Pinpoint the cell where the given text exists, returning its [X, Y] midpoint coordinate. 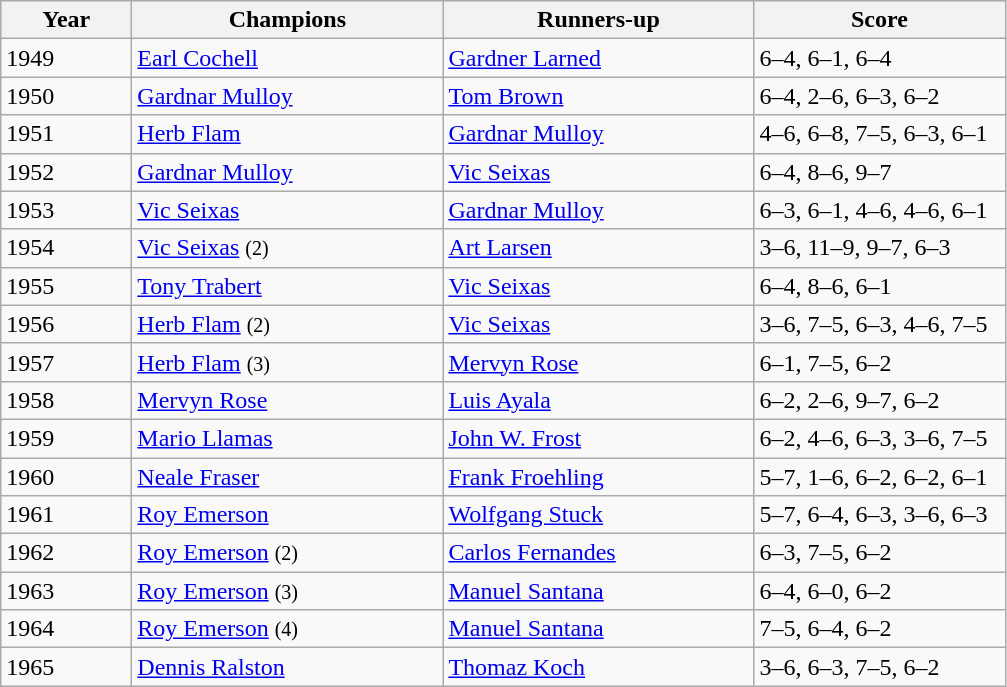
6–4, 8–6, 6–1 [880, 286]
6–4, 6–0, 6–2 [880, 591]
3–6, 6–3, 7–5, 6–2 [880, 667]
6–1, 7–5, 6–2 [880, 362]
6–4, 8–6, 9–7 [880, 172]
Herb Flam [288, 134]
Art Larsen [598, 248]
Luis Ayala [598, 400]
6–3, 6–1, 4–6, 4–6, 6–1 [880, 210]
Year [66, 20]
1953 [66, 210]
6–2, 2–6, 9–7, 6–2 [880, 400]
Thomaz Koch [598, 667]
Neale Fraser [288, 477]
1959 [66, 438]
Herb Flam (3) [288, 362]
Runners-up [598, 20]
1964 [66, 629]
5–7, 1–6, 6–2, 6–2, 6–1 [880, 477]
1957 [66, 362]
Wolfgang Stuck [598, 515]
Earl Cochell [288, 58]
Roy Emerson (3) [288, 591]
5–7, 6–4, 6–3, 3–6, 6–3 [880, 515]
1952 [66, 172]
1963 [66, 591]
1958 [66, 400]
Gardner Larned [598, 58]
6–2, 4–6, 6–3, 3–6, 7–5 [880, 438]
Score [880, 20]
3–6, 7–5, 6–3, 4–6, 7–5 [880, 324]
3–6, 11–9, 9–7, 6–3 [880, 248]
Champions [288, 20]
Tony Trabert [288, 286]
Carlos Fernandes [598, 553]
John W. Frost [598, 438]
Frank Froehling [598, 477]
1949 [66, 58]
1951 [66, 134]
Mario Llamas [288, 438]
Roy Emerson (4) [288, 629]
6–4, 2–6, 6–3, 6–2 [880, 96]
1956 [66, 324]
1960 [66, 477]
6–3, 7–5, 6–2 [880, 553]
7–5, 6–4, 6–2 [880, 629]
Tom Brown [598, 96]
Roy Emerson [288, 515]
Roy Emerson (2) [288, 553]
Dennis Ralston [288, 667]
1950 [66, 96]
1965 [66, 667]
6–4, 6–1, 6–4 [880, 58]
Herb Flam (2) [288, 324]
Vic Seixas (2) [288, 248]
1962 [66, 553]
1954 [66, 248]
4–6, 6–8, 7–5, 6–3, 6–1 [880, 134]
1961 [66, 515]
1955 [66, 286]
